Return the [X, Y] coordinate for the center point of the cell that contains the specified text.  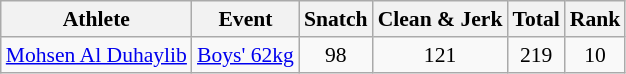
Event [246, 19]
121 [440, 55]
98 [336, 55]
Clean & Jerk [440, 19]
Rank [596, 19]
Snatch [336, 19]
Athlete [96, 19]
Mohsen Al Duhaylib [96, 55]
219 [536, 55]
Total [536, 19]
Boys' 62kg [246, 55]
10 [596, 55]
